Return (X, Y) of the center of cell containing provided text 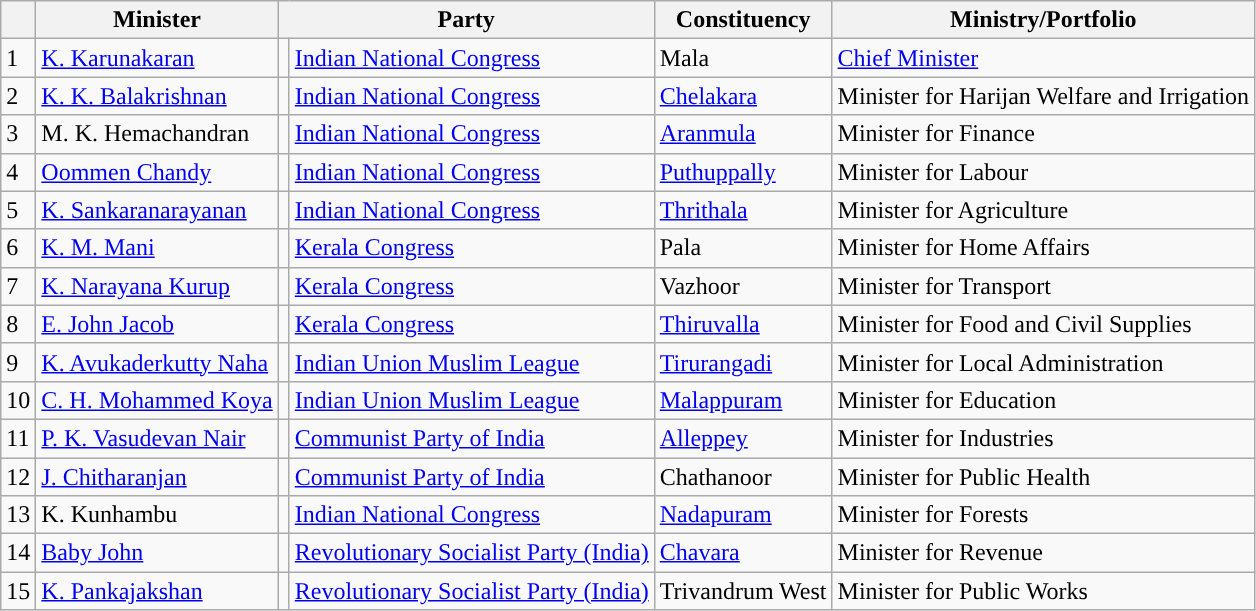
1 (18, 58)
9 (18, 362)
Minister for Local Administration (1044, 362)
4 (18, 172)
Chief Minister (1044, 58)
Minister for Forests (1044, 515)
Minister for Home Affairs (1044, 248)
Minister for Public Works (1044, 591)
K. M. Mani (157, 248)
Minister for Harijan Welfare and Irrigation (1044, 96)
Minister for Transport (1044, 286)
Tirurangadi (743, 362)
Nadapuram (743, 515)
K. Kunhambu (157, 515)
Thrithala (743, 210)
Puthuppally (743, 172)
Oommen Chandy (157, 172)
8 (18, 324)
M. K. Hemachandran (157, 134)
K. Narayana Kurup (157, 286)
C. H. Mohammed Koya (157, 400)
Vazhoor (743, 286)
Pala (743, 248)
Malappuram (743, 400)
Minister for Public Health (1044, 477)
Chelakara (743, 96)
Minister for Finance (1044, 134)
Baby John (157, 553)
11 (18, 438)
15 (18, 591)
P. K. Vasudevan Nair (157, 438)
Minister for Food and Civil Supplies (1044, 324)
10 (18, 400)
Alleppey (743, 438)
Chathanoor (743, 477)
K. K. Balakrishnan (157, 96)
Mala (743, 58)
Thiruvalla (743, 324)
Minister (157, 20)
Minister for Education (1044, 400)
E. John Jacob (157, 324)
Minister for Revenue (1044, 553)
Ministry/Portfolio (1044, 20)
12 (18, 477)
K. Karunakaran (157, 58)
Constituency (743, 20)
J. Chitharanjan (157, 477)
13 (18, 515)
K. Pankajakshan (157, 591)
Minister for Agriculture (1044, 210)
Minister for Labour (1044, 172)
3 (18, 134)
Aranmula (743, 134)
7 (18, 286)
5 (18, 210)
14 (18, 553)
Party (466, 20)
2 (18, 96)
K. Sankaranarayanan (157, 210)
Chavara (743, 553)
K. Avukaderkutty Naha (157, 362)
Trivandrum West (743, 591)
6 (18, 248)
Minister for Industries (1044, 438)
